Return [X, Y] of the center of cell containing provided text 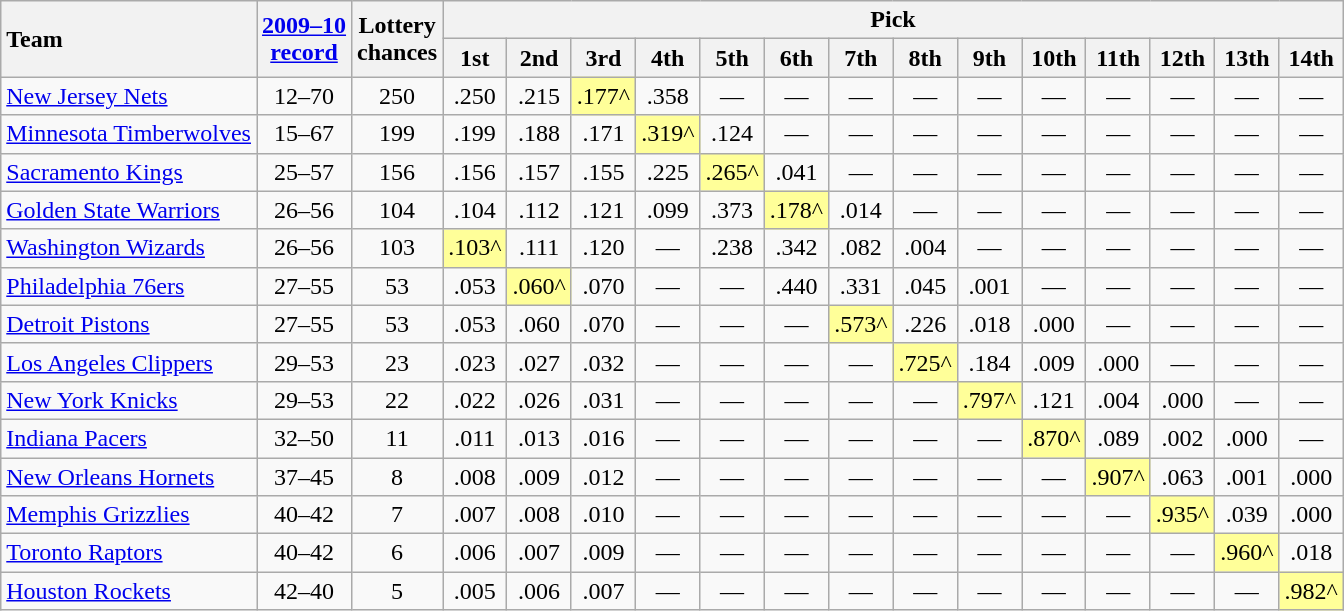
.112 [539, 210]
Pick [894, 20]
.039 [1247, 515]
4th [668, 58]
3rd [603, 58]
5th [732, 58]
.031 [603, 400]
.155 [603, 172]
Sacramento Kings [129, 172]
199 [398, 134]
12–70 [304, 96]
.960^ [1247, 553]
15–67 [304, 134]
.011 [475, 438]
.226 [925, 324]
.099 [668, 210]
Detroit Pistons [129, 324]
.797^ [989, 400]
5 [398, 591]
.060 [539, 324]
7 [398, 515]
Lotterychances [398, 39]
.026 [539, 400]
250 [398, 96]
.215 [539, 96]
.331 [861, 286]
.012 [603, 477]
11 [398, 438]
13th [1247, 58]
.265^ [732, 172]
37–45 [304, 477]
Minnesota Timberwolves [129, 134]
.089 [1118, 438]
.016 [603, 438]
12th [1182, 58]
7th [861, 58]
Golden State Warriors [129, 210]
.177^ [603, 96]
.907^ [1118, 477]
.870^ [1054, 438]
10th [1054, 58]
.358 [668, 96]
.120 [603, 248]
25–57 [304, 172]
.010 [603, 515]
.342 [796, 248]
New York Knicks [129, 400]
.082 [861, 248]
32–50 [304, 438]
Philadelphia 76ers [129, 286]
.013 [539, 438]
.199 [475, 134]
.014 [861, 210]
Memphis Grizzlies [129, 515]
.027 [539, 362]
.041 [796, 172]
103 [398, 248]
Team [129, 39]
.002 [1182, 438]
.725^ [925, 362]
156 [398, 172]
.171 [603, 134]
New Jersey Nets [129, 96]
.373 [732, 210]
.184 [989, 362]
.104 [475, 210]
1st [475, 58]
.188 [539, 134]
2nd [539, 58]
.060^ [539, 286]
.023 [475, 362]
104 [398, 210]
.063 [1182, 477]
42–40 [304, 591]
.573^ [861, 324]
.111 [539, 248]
.157 [539, 172]
.250 [475, 96]
.440 [796, 286]
8th [925, 58]
.178^ [796, 210]
.022 [475, 400]
Los Angeles Clippers [129, 362]
6th [796, 58]
.935^ [1182, 515]
.124 [732, 134]
8 [398, 477]
6 [398, 553]
2009–10record [304, 39]
Toronto Raptors [129, 553]
Indiana Pacers [129, 438]
9th [989, 58]
.103^ [475, 248]
23 [398, 362]
.982^ [1311, 591]
11th [1118, 58]
New Orleans Hornets [129, 477]
.156 [475, 172]
.225 [668, 172]
.238 [732, 248]
.045 [925, 286]
Houston Rockets [129, 591]
.032 [603, 362]
Washington Wizards [129, 248]
14th [1311, 58]
.319^ [668, 134]
22 [398, 400]
.005 [475, 591]
